Output the (x, y) coordinate of the center of the cell containing the given text.  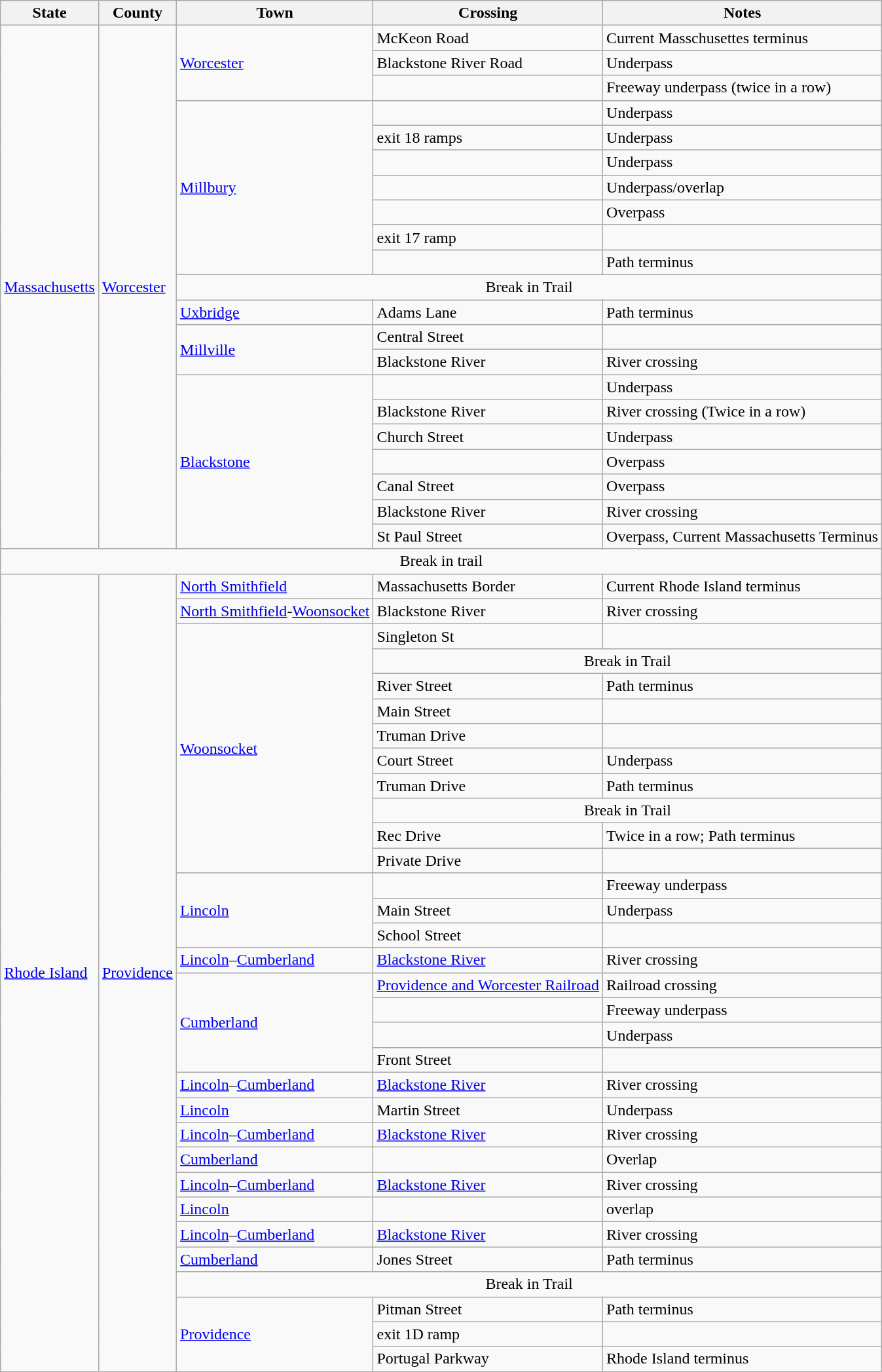
Crossing (488, 13)
McKeon Road (488, 38)
River crossing (Twice in a row) (743, 412)
Private Drive (488, 861)
Current Rhode Island terminus (743, 586)
Millbury (275, 187)
St Paul Street (488, 536)
Overpass, Current Massachusetts Terminus (743, 536)
Martin Street (488, 1110)
Massachusetts Border (488, 586)
Underpass/overlap (743, 187)
Freeway underpass (twice in a row) (743, 88)
Break in trail (441, 561)
Rec Drive (488, 836)
County (138, 13)
State (50, 13)
overlap (743, 1210)
Singleton St (488, 636)
Twice in a row; Path terminus (743, 836)
Blackstone River Road (488, 63)
Rhode Island (50, 973)
School Street (488, 935)
Front Street (488, 1060)
Rhode Island terminus (743, 1359)
North Smithfield (275, 586)
Overlap (743, 1160)
Uxbridge (275, 312)
Current Masschusettes terminus (743, 38)
River Street (488, 686)
North Smithfield-Woonsocket (275, 611)
Jones Street (488, 1259)
exit 1D ramp (488, 1334)
Massachusetts (50, 287)
Railroad crossing (743, 985)
Adams Lane (488, 312)
Millville (275, 350)
Pitman Street (488, 1309)
Blackstone (275, 462)
Woonsocket (275, 748)
Portugal Parkway (488, 1359)
exit 17 ramp (488, 237)
Notes (743, 13)
Court Street (488, 761)
exit 18 ramps (488, 138)
Providence and Worcester Railroad (488, 985)
Canal Street (488, 487)
Central Street (488, 337)
Town (275, 13)
Church Street (488, 437)
